From the cell containing the given text, extract its center point as [X, Y] coordinate. 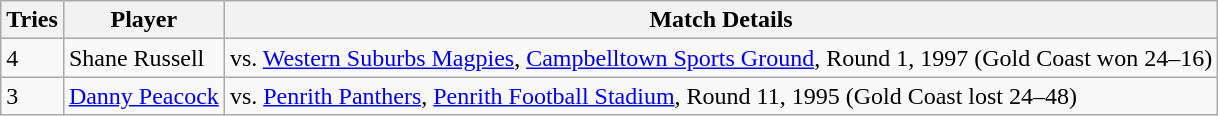
Danny Peacock [144, 96]
4 [32, 58]
3 [32, 96]
Tries [32, 20]
vs. Penrith Panthers, Penrith Football Stadium, Round 11, 1995 (Gold Coast lost 24–48) [720, 96]
vs. Western Suburbs Magpies, Campbelltown Sports Ground, Round 1, 1997 (Gold Coast won 24–16) [720, 58]
Match Details [720, 20]
Shane Russell [144, 58]
Player [144, 20]
